For the text-containing cell, return its midpoint in [x, y] coordinate format. 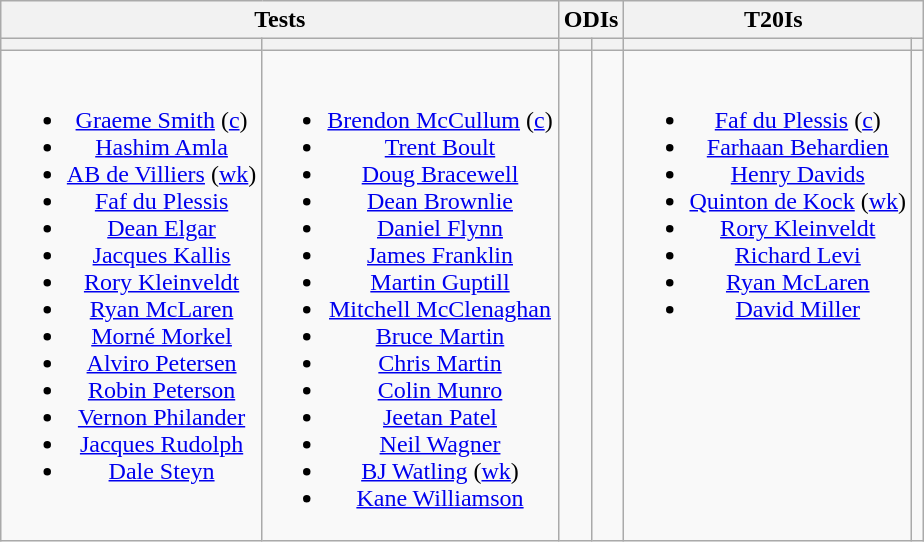
Tests [280, 20]
T20Is [774, 20]
ODIs [591, 20]
Faf du Plessis (c)Farhaan BehardienHenry DavidsQuinton de Kock (wk)Rory KleinveldtRichard LeviRyan McLarenDavid Miller [768, 296]
